From the cell containing the given text, extract its center point as [x, y] coordinate. 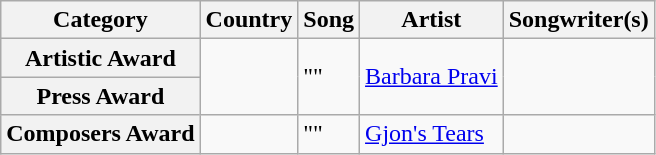
Song [329, 20]
Barbara Pravi [432, 77]
Gjon's Tears [432, 134]
Artistic Award [100, 58]
Songwriter(s) [578, 20]
Artist [432, 20]
Composers Award [100, 134]
Category [100, 20]
Country [249, 20]
Press Award [100, 96]
